Detect which cell encompasses the target text, then output its [x, y] center coordinate. 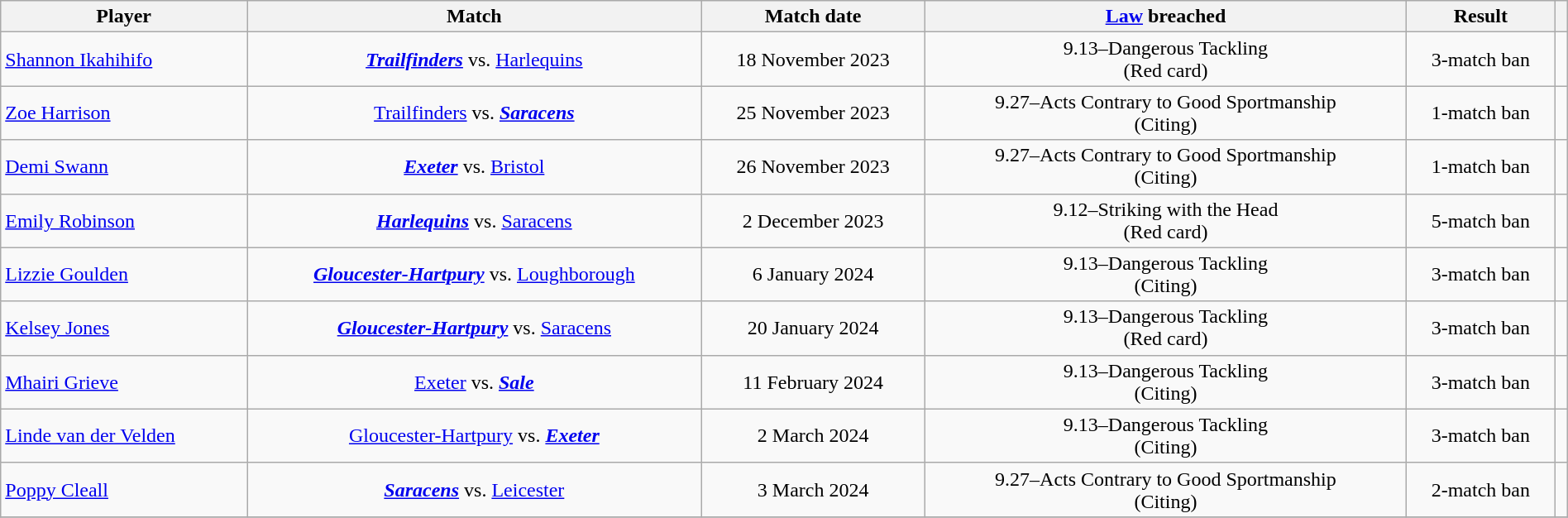
Mhairi Grieve [124, 382]
2 March 2024 [813, 435]
11 February 2024 [813, 382]
6 January 2024 [813, 275]
Gloucester-Hartpury vs. Loughborough [475, 275]
Match date [813, 17]
9.12–Striking with the Head(Red card) [1166, 220]
2-match ban [1480, 490]
20 January 2024 [813, 328]
3 March 2024 [813, 490]
Kelsey Jones [124, 328]
25 November 2023 [813, 113]
Zoe Harrison [124, 113]
Poppy Cleall [124, 490]
Exeter vs. Bristol [475, 167]
Result [1480, 17]
Law breached [1166, 17]
26 November 2023 [813, 167]
Emily Robinson [124, 220]
Trailfinders vs. Harlequins [475, 60]
Saracens vs. Leicester [475, 490]
5-match ban [1480, 220]
Demi Swann [124, 167]
Shannon Ikahihifo [124, 60]
Harlequins vs. Saracens [475, 220]
Trailfinders vs. Saracens [475, 113]
2 December 2023 [813, 220]
Exeter vs. Sale [475, 382]
18 November 2023 [813, 60]
Player [124, 17]
Linde van der Velden [124, 435]
Lizzie Goulden [124, 275]
Gloucester-Hartpury vs. Saracens [475, 328]
Match [475, 17]
Gloucester-Hartpury vs. Exeter [475, 435]
